Detect which cell encompasses the target text, then output its (x, y) center coordinate. 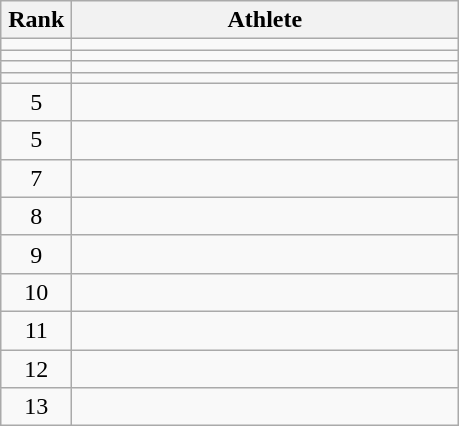
7 (36, 178)
12 (36, 369)
Athlete (265, 20)
Rank (36, 20)
13 (36, 407)
10 (36, 292)
8 (36, 216)
11 (36, 330)
9 (36, 254)
